For the text-containing cell, return its midpoint in [x, y] coordinate format. 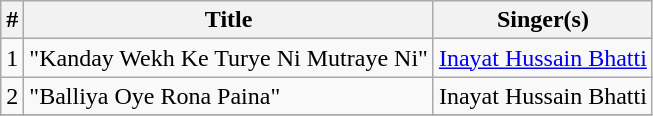
1 [12, 58]
"Kanday Wekh Ke Turye Ni Mutraye Ni" [229, 58]
Title [229, 20]
# [12, 20]
"Balliya Oye Rona Paina" [229, 96]
Singer(s) [542, 20]
2 [12, 96]
